Find where the given text appears and provide that cell's center as (X, Y) coordinate. 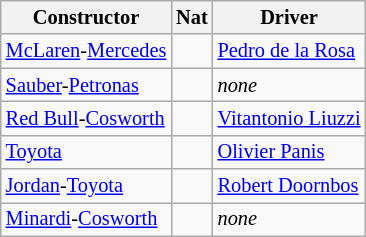
Red Bull-Cosworth (86, 118)
Driver (290, 17)
Toyota (86, 152)
Pedro de la Rosa (290, 51)
Vitantonio Liuzzi (290, 118)
Jordan-Toyota (86, 186)
Nat (192, 17)
Olivier Panis (290, 152)
Sauber-Petronas (86, 85)
McLaren-Mercedes (86, 51)
Constructor (86, 17)
Robert Doornbos (290, 186)
Minardi-Cosworth (86, 219)
